Locate the cell with the specified text and output its [x, y] center coordinate. 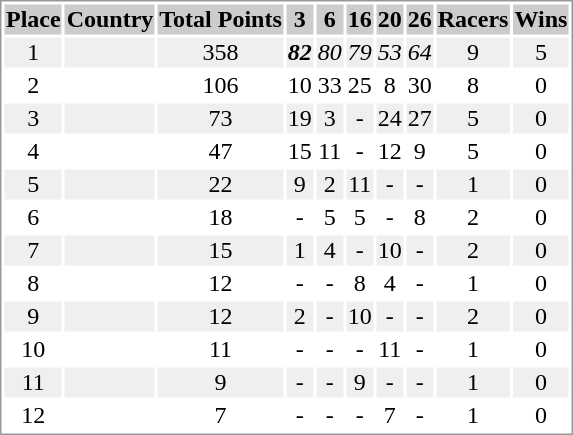
22 [220, 185]
64 [420, 53]
20 [390, 19]
33 [330, 85]
47 [220, 151]
Total Points [220, 19]
16 [360, 19]
79 [360, 53]
Wins [541, 19]
30 [420, 85]
82 [300, 53]
Country [110, 19]
18 [220, 217]
26 [420, 19]
Place [33, 19]
27 [420, 119]
19 [300, 119]
358 [220, 53]
73 [220, 119]
80 [330, 53]
Racers [473, 19]
25 [360, 85]
106 [220, 85]
24 [390, 119]
53 [390, 53]
